Detect which cell encompasses the target text, then output its [X, Y] center coordinate. 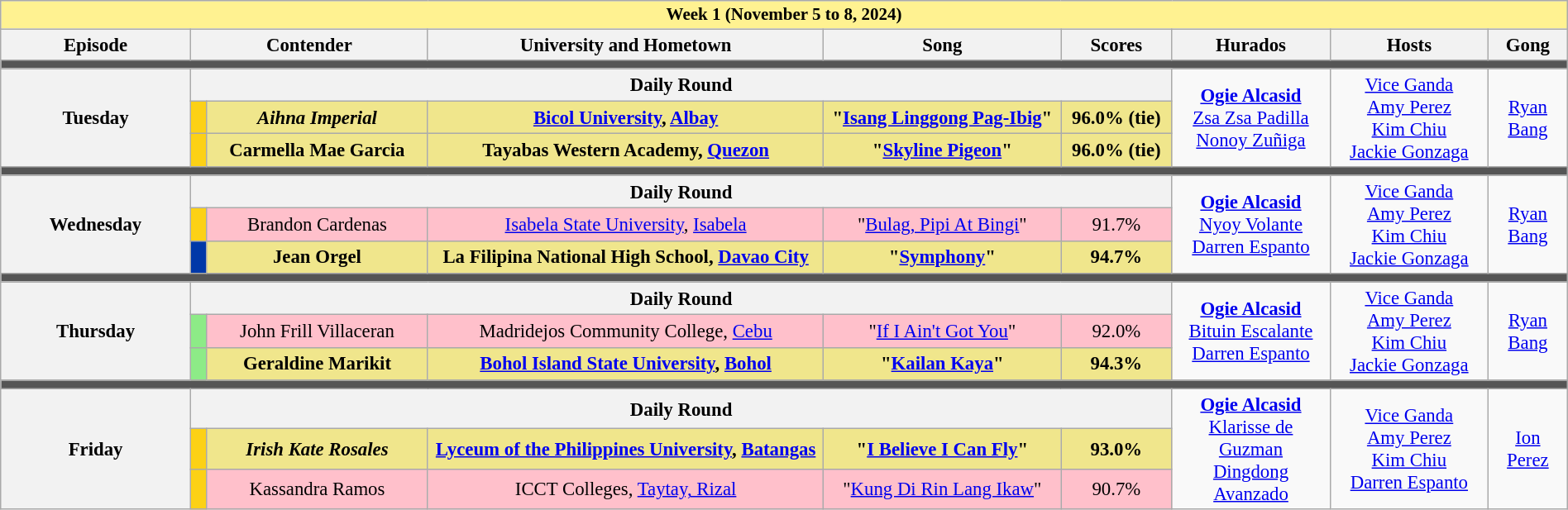
Aihna Imperial [317, 118]
Madridejos Community College, Cebu [625, 331]
Bohol Island State University, Bohol [625, 364]
"Kung Di Rin Lang Ikaw" [943, 489]
"Isang Linggong Pag-Ibig" [943, 118]
90.7% [1116, 489]
Ogie AlcasidZsa Zsa PadillaNonoy Zuñiga [1250, 117]
"Kailan Kaya" [943, 364]
University and Hometown [625, 45]
Brandon Cardenas [317, 225]
Bicol University, Albay [625, 118]
Ogie AlcasidKlarisse de GuzmanDingdong Avanzado [1250, 450]
Thursday [96, 331]
Contender [309, 45]
ICCT Colleges, Taytay, Rizal [625, 489]
Carmella Mae Garcia [317, 150]
John Frill Villaceran [317, 331]
92.0% [1116, 331]
"Symphony" [943, 257]
94.3% [1116, 364]
"I Believe I Can Fly" [943, 450]
91.7% [1116, 225]
Week 1 (November 5 to 8, 2024) [784, 15]
94.7% [1116, 257]
Gong [1528, 45]
"Bulag, Pipi At Bingi" [943, 225]
93.0% [1116, 450]
Ogie AlcasidBituin EscalanteDarren Espanto [1250, 331]
Irish Kate Rosales [317, 450]
La Filipina National High School, Davao City [625, 257]
Episode [96, 45]
Vice GandaAmy PerezKim ChiuDarren Espanto [1409, 450]
Tayabas Western Academy, Quezon [625, 150]
Lyceum of the Philippines University, Batangas [625, 450]
Jean Orgel [317, 257]
"If I Ain't Got You" [943, 331]
Hurados [1250, 45]
Hosts [1409, 45]
Tuesday [96, 117]
Geraldine Marikit [317, 364]
Scores [1116, 45]
Wednesday [96, 225]
Ogie AlcasidNyoy VolanteDarren Espanto [1250, 225]
Kassandra Ramos [317, 489]
Ion Perez [1528, 450]
Isabela State University, Isabela [625, 225]
Song [943, 45]
"Skyline Pigeon" [943, 150]
Friday [96, 450]
